Scan for the cell matching the given text and deliver its [x, y] coordinate at center. 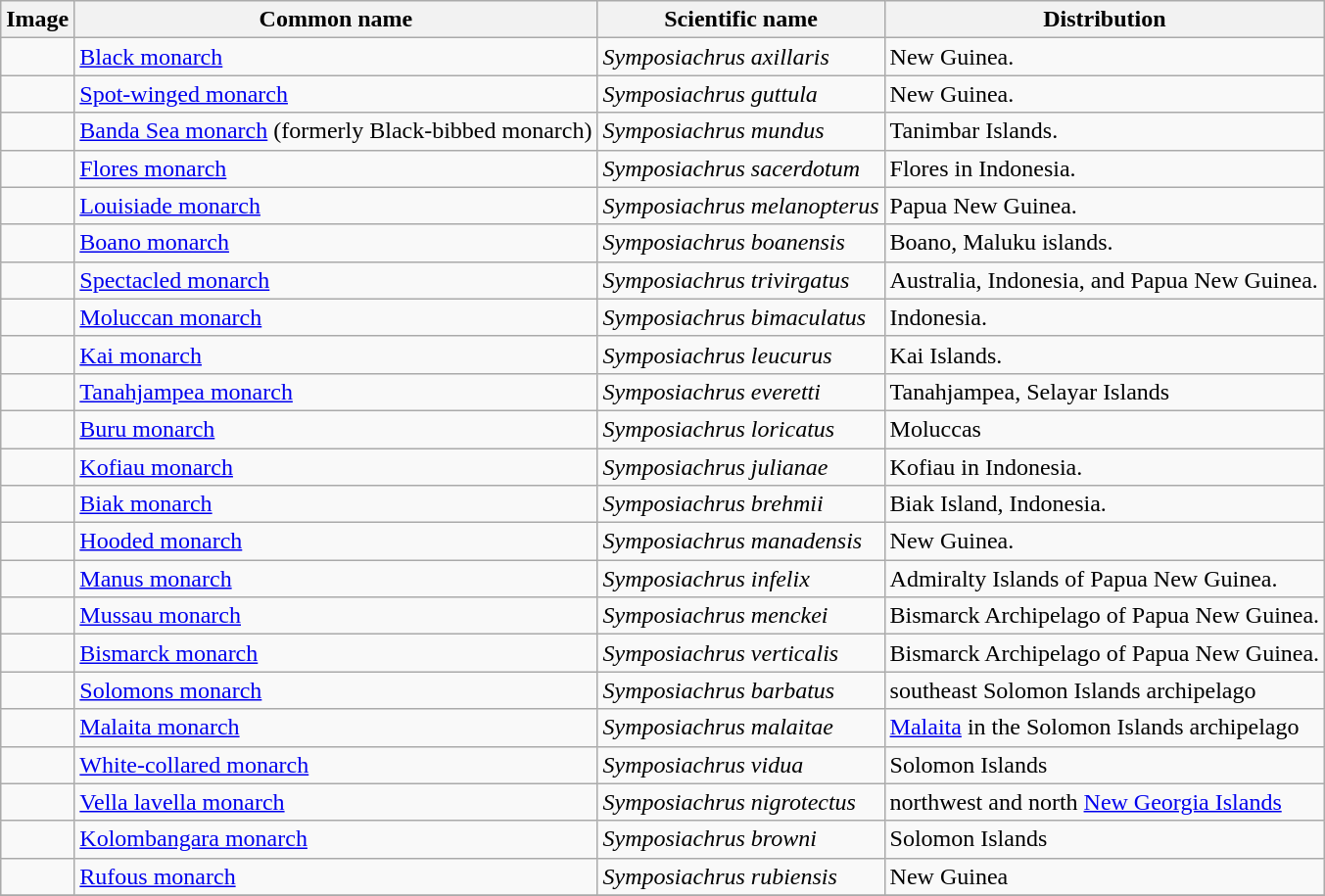
Rufous monarch [336, 876]
Kofiau monarch [336, 467]
Papua New Guinea. [1105, 206]
Mussau monarch [336, 616]
Common name [336, 20]
Symposiachrus guttula [740, 94]
Moluccas [1105, 429]
Symposiachrus verticalis [740, 653]
Manus monarch [336, 579]
Australia, Indonesia, and Papua New Guinea. [1105, 280]
Scientific name [740, 20]
Biak monarch [336, 504]
Symposiachrus malaitae [740, 728]
Tanahjampea monarch [336, 392]
Symposiachrus barbatus [740, 690]
Kolombangara monarch [336, 839]
Symposiachrus rubiensis [740, 876]
Tanahjampea, Selayar Islands [1105, 392]
Kofiau in Indonesia. [1105, 467]
Symposiachrus axillaris [740, 57]
Kai Islands. [1105, 354]
White-collared monarch [336, 765]
Flores monarch [336, 168]
northwest and north New Georgia Islands [1105, 802]
New Guinea [1105, 876]
Symposiachrus manadensis [740, 542]
Image [37, 20]
Symposiachrus loricatus [740, 429]
Symposiachrus brehmii [740, 504]
Moluccan monarch [336, 317]
Spectacled monarch [336, 280]
Buru monarch [336, 429]
Tanimbar Islands. [1105, 131]
Hooded monarch [336, 542]
Indonesia. [1105, 317]
Flores in Indonesia. [1105, 168]
Boano, Maluku islands. [1105, 243]
Symposiachrus trivirgatus [740, 280]
Symposiachrus browni [740, 839]
Boano monarch [336, 243]
Symposiachrus menckei [740, 616]
Bismarck monarch [336, 653]
Symposiachrus vidua [740, 765]
Symposiachrus everetti [740, 392]
Biak Island, Indonesia. [1105, 504]
Malaita in the Solomon Islands archipelago [1105, 728]
Symposiachrus bimaculatus [740, 317]
Symposiachrus leucurus [740, 354]
Spot-winged monarch [336, 94]
Vella lavella monarch [336, 802]
Malaita monarch [336, 728]
Black monarch [336, 57]
Symposiachrus sacerdotum [740, 168]
Admiralty Islands of Papua New Guinea. [1105, 579]
Kai monarch [336, 354]
Symposiachrus boanensis [740, 243]
Symposiachrus infelix [740, 579]
Louisiade monarch [336, 206]
Symposiachrus nigrotectus [740, 802]
Distribution [1105, 20]
Solomons monarch [336, 690]
Banda Sea monarch (formerly Black-bibbed monarch) [336, 131]
Symposiachrus julianae [740, 467]
southeast Solomon Islands archipelago [1105, 690]
Symposiachrus mundus [740, 131]
Symposiachrus melanopterus [740, 206]
